From the cell containing the given text, extract its center point as (x, y) coordinate. 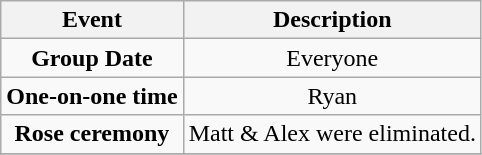
Matt & Alex were eliminated. (332, 134)
Rose ceremony (92, 134)
Event (92, 20)
Everyone (332, 58)
Description (332, 20)
One-on-one time (92, 96)
Ryan (332, 96)
Group Date (92, 58)
